Pinpoint the cell where the given text exists, returning its [X, Y] midpoint coordinate. 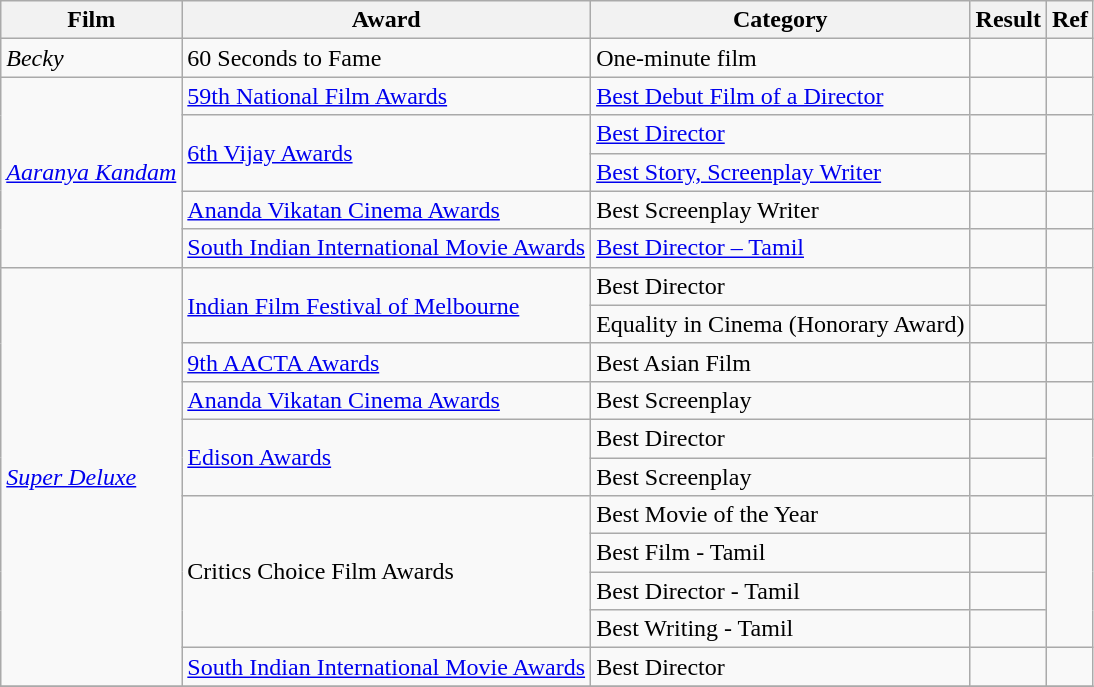
60 Seconds to Fame [386, 58]
Best Director - Tamil [780, 591]
Critics Choice Film Awards [386, 572]
Becky [92, 58]
6th Vijay Awards [386, 153]
9th AACTA Awards [386, 362]
Ref [1070, 20]
Aaranya Kandam [92, 172]
Category [780, 20]
Best Writing - Tamil [780, 629]
Best Film - Tamil [780, 553]
Edison Awards [386, 457]
Super Deluxe [92, 476]
Award [386, 20]
Best Director – Tamil [780, 248]
Best Asian Film [780, 362]
Best Story, Screenplay Writer [780, 172]
Film [92, 20]
59th National Film Awards [386, 96]
Result [1008, 20]
Indian Film Festival of Melbourne [386, 305]
Equality in Cinema (Honorary Award) [780, 324]
Best Screenplay Writer [780, 210]
Best Debut Film of a Director [780, 96]
One-minute film [780, 58]
Best Movie of the Year [780, 515]
